Find where the given text appears and provide that cell's center as (X, Y) coordinate. 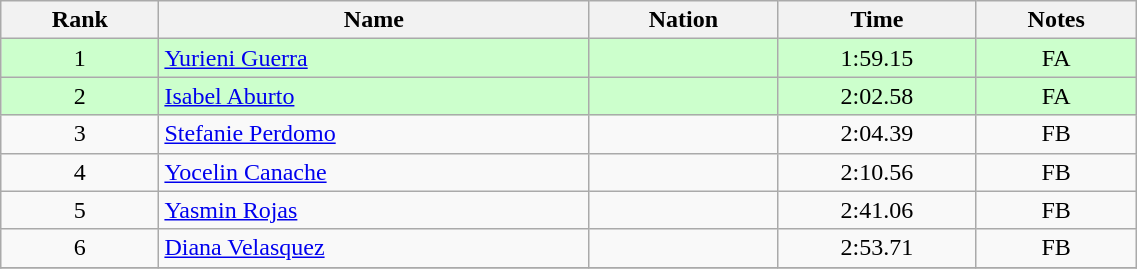
3 (80, 134)
6 (80, 248)
Isabel Aburto (374, 96)
2:04.39 (876, 134)
Yasmin Rojas (374, 210)
2:10.56 (876, 172)
1:59.15 (876, 58)
2:02.58 (876, 96)
5 (80, 210)
Time (876, 20)
Stefanie Perdomo (374, 134)
Yurieni Guerra (374, 58)
2:53.71 (876, 248)
2:41.06 (876, 210)
Nation (684, 20)
Yocelin Canache (374, 172)
2 (80, 96)
Diana Velasquez (374, 248)
4 (80, 172)
Rank (80, 20)
Notes (1056, 20)
Name (374, 20)
1 (80, 58)
